From the cell containing the given text, extract its center point as [X, Y] coordinate. 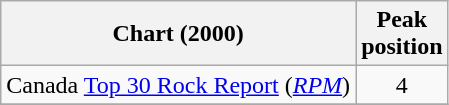
Canada Top 30 Rock Report (RPM) [178, 85]
Chart (2000) [178, 34]
4 [402, 85]
Peakposition [402, 34]
